Provide the (x, y) coordinate of the cell's center where the given text is located.  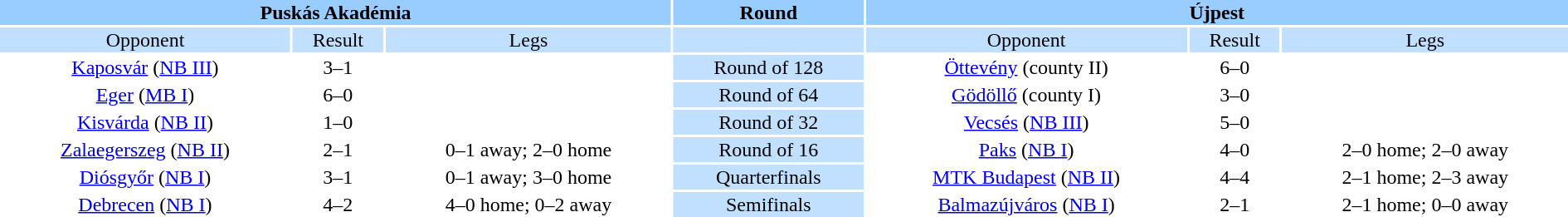
Round (768, 12)
Round of 16 (768, 150)
Vecsés (NB III) (1025, 122)
Kisvárda (NB II) (145, 122)
5–0 (1234, 122)
Diósgyőr (NB I) (145, 177)
1–0 (338, 122)
4–0 (1234, 150)
2–0 home; 2–0 away (1425, 150)
0–1 away; 2–0 home (528, 150)
4–0 home; 0–2 away (528, 205)
Balmazújváros (NB I) (1025, 205)
4–4 (1234, 177)
Öttevény (county II) (1025, 67)
Puskás Akadémia (335, 12)
Quarterfinals (768, 177)
Semifinals (768, 205)
Gödöllő (county I) (1025, 95)
Round of 64 (768, 95)
Eger (MB I) (145, 95)
Újpest (1216, 12)
3–0 (1234, 95)
2–1 home; 2–3 away (1425, 177)
4–2 (338, 205)
Round of 32 (768, 122)
Round of 128 (768, 67)
0–1 away; 3–0 home (528, 177)
MTK Budapest (NB II) (1025, 177)
Debrecen (NB I) (145, 205)
2–1 home; 0–0 away (1425, 205)
Zalaegerszeg (NB II) (145, 150)
Paks (NB I) (1025, 150)
Kaposvár (NB III) (145, 67)
